From the cell containing the given text, extract its center point as (x, y) coordinate. 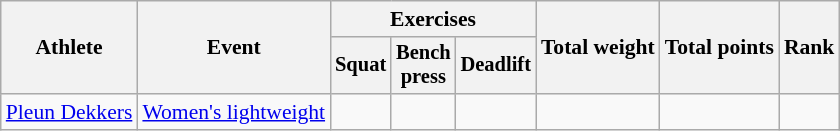
Event (234, 48)
Pleun Dekkers (70, 112)
Squat (360, 66)
Total points (720, 48)
Athlete (70, 48)
Total weight (598, 48)
Benchpress (423, 66)
Deadlift (496, 66)
Exercises (433, 19)
Women's lightweight (234, 112)
Rank (810, 48)
